Extract the [x, y] coordinate from the center of the cell holding the provided text.  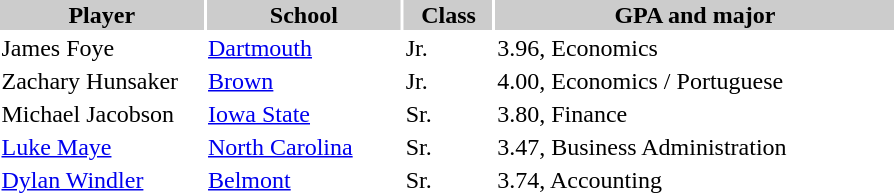
James Foye [102, 48]
Zachary Hunsaker [102, 81]
GPA and major [695, 15]
Michael Jacobson [102, 114]
Player [102, 15]
Dartmouth [304, 48]
Luke Maye [102, 147]
Class [448, 15]
3.47, Business Administration [695, 147]
4.00, Economics / Portuguese [695, 81]
North Carolina [304, 147]
3.96, Economics [695, 48]
Iowa State [304, 114]
Brown [304, 81]
3.80, Finance [695, 114]
School [304, 15]
